Provide the (X, Y) coordinate of the cell's center where the given text is located.  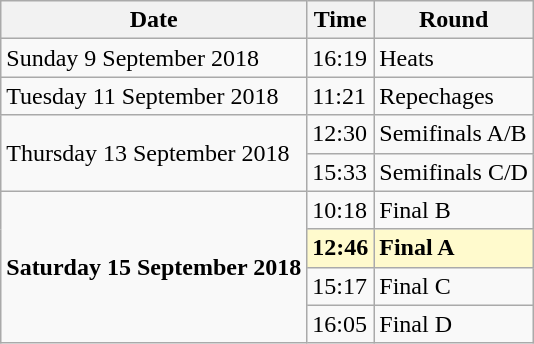
Sunday 9 September 2018 (154, 58)
Round (454, 20)
15:33 (340, 172)
10:18 (340, 210)
15:17 (340, 286)
Tuesday 11 September 2018 (154, 96)
Final D (454, 324)
12:30 (340, 134)
Thursday 13 September 2018 (154, 153)
11:21 (340, 96)
Final A (454, 248)
Heats (454, 58)
Date (154, 20)
Final B (454, 210)
Final C (454, 286)
16:19 (340, 58)
Time (340, 20)
Semifinals C/D (454, 172)
12:46 (340, 248)
Saturday 15 September 2018 (154, 267)
Semifinals A/B (454, 134)
Repechages (454, 96)
16:05 (340, 324)
